Locate the cell with the specified text and output its [x, y] center coordinate. 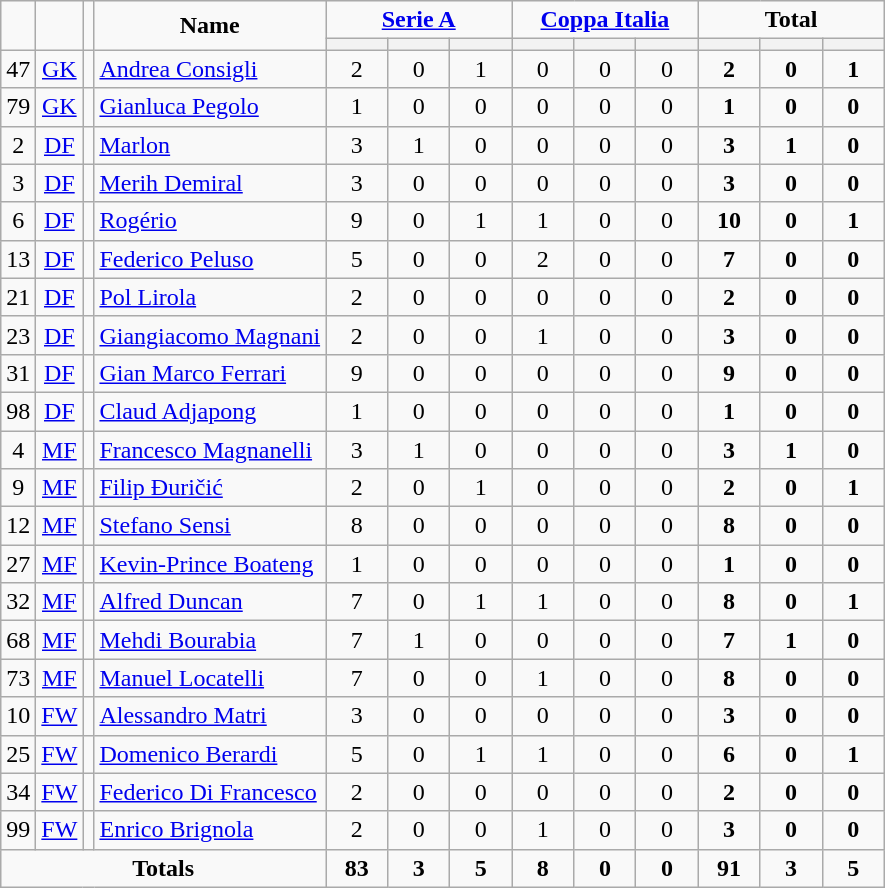
Totals [164, 868]
13 [18, 259]
23 [18, 335]
Rogério [210, 221]
Serie A [419, 20]
31 [18, 373]
Giangiacomo Magnani [210, 335]
Alessandro Matri [210, 716]
83 [357, 868]
Andrea Consigli [210, 69]
12 [18, 526]
27 [18, 564]
Pol Lirola [210, 297]
Mehdi Bourabia [210, 640]
Domenico Berardi [210, 754]
4 [18, 449]
Enrico Brignola [210, 830]
98 [18, 411]
99 [18, 830]
Gian Marco Ferrari [210, 373]
Manuel Locatelli [210, 678]
79 [18, 107]
Alfred Duncan [210, 602]
Francesco Magnanelli [210, 449]
Filip Đuričić [210, 488]
Federico Di Francesco [210, 792]
Stefano Sensi [210, 526]
Name [210, 26]
Federico Peluso [210, 259]
34 [18, 792]
Total [791, 20]
21 [18, 297]
Gianluca Pegolo [210, 107]
32 [18, 602]
47 [18, 69]
68 [18, 640]
Kevin-Prince Boateng [210, 564]
Coppa Italia [605, 20]
Claud Adjapong [210, 411]
Merih Demiral [210, 183]
73 [18, 678]
Marlon [210, 145]
25 [18, 754]
91 [729, 868]
